Search for the cell housing the specified text and yield its [X, Y] center coordinate. 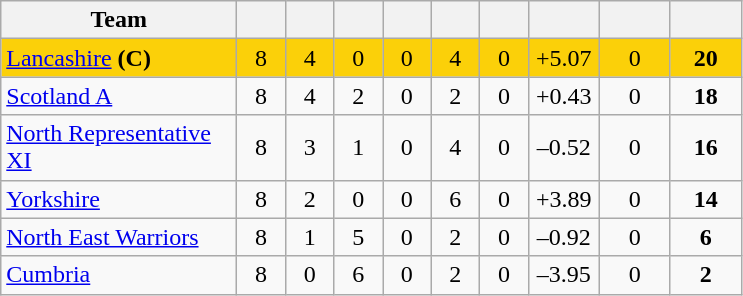
North East Warriors [119, 237]
Lancashire (C) [119, 58]
+0.43 [564, 96]
18 [706, 96]
–0.92 [564, 237]
North Representative XI [119, 148]
14 [706, 199]
5 [358, 237]
Cumbria [119, 275]
Scotland A [119, 96]
3 [310, 148]
+5.07 [564, 58]
16 [706, 148]
Team [119, 20]
–3.95 [564, 275]
Yorkshire [119, 199]
–0.52 [564, 148]
20 [706, 58]
+3.89 [564, 199]
